Find where the given text appears and provide that cell's center as (x, y) coordinate. 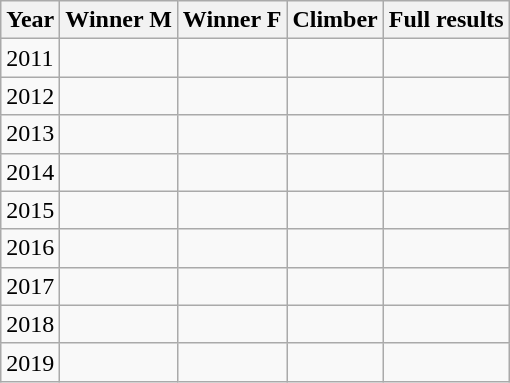
2016 (30, 248)
2017 (30, 286)
Winner M (119, 20)
2013 (30, 134)
2014 (30, 172)
Winner F (232, 20)
Year (30, 20)
Full results (446, 20)
Climber (335, 20)
2012 (30, 96)
2015 (30, 210)
2011 (30, 58)
2018 (30, 324)
2019 (30, 362)
